Determine the [x, y] coordinate at the center of the cell enclosing the given text.  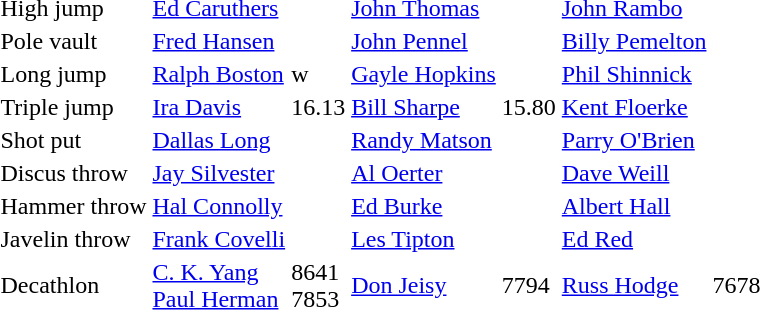
Bill Sharpe [424, 107]
w [318, 74]
Dave Weill [634, 173]
John Pennel [424, 41]
Ira Davis [219, 107]
Randy Matson [424, 140]
Phil Shinnick [634, 74]
16.13 [318, 107]
Dallas Long [219, 140]
Hal Connolly [219, 206]
Ed Red [634, 239]
15.80 [528, 107]
Al Oerter [424, 173]
Jay Silvester [219, 173]
Fred Hansen [219, 41]
Ralph Boston [219, 74]
Albert Hall [634, 206]
Ed Burke [424, 206]
Kent Floerke [634, 107]
Gayle Hopkins [424, 74]
Parry O'Brien [634, 140]
Les Tipton [424, 239]
Frank Covelli [219, 239]
Billy Pemelton [634, 41]
